From the cell containing the given text, extract its center point as (X, Y) coordinate. 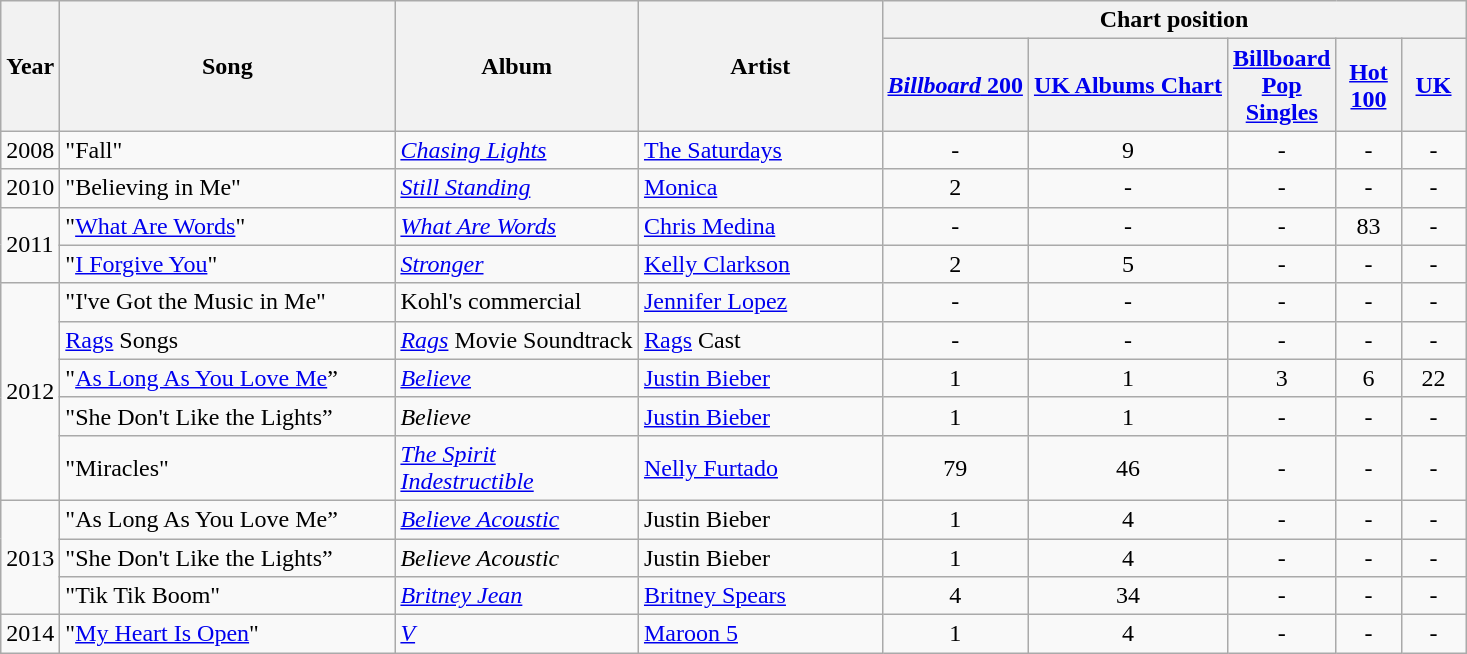
Billboard Pop Singles (1282, 85)
UK Albums Chart (1128, 85)
"Fall" (228, 150)
Chasing Lights (517, 150)
What Are Words (517, 226)
"Tik Tik Boom" (228, 596)
Maroon 5 (760, 634)
V (517, 634)
Kohl's commercial (517, 302)
5 (1128, 264)
Rags Songs (228, 340)
"My Heart Is Open" (228, 634)
Kelly Clarkson (760, 264)
79 (955, 468)
2014 (30, 634)
34 (1128, 596)
2013 (30, 557)
The Saturdays (760, 150)
Britney Jean (517, 596)
Chart position (1174, 20)
6 (1368, 378)
83 (1368, 226)
Stronger (517, 264)
Song (228, 66)
"I've Got the Music in Me" (228, 302)
Artist (760, 66)
"Believing in Me" (228, 188)
"I Forgive You" (228, 264)
Rags Movie Soundtrack (517, 340)
Rags Cast (760, 340)
2012 (30, 392)
Britney Spears (760, 596)
46 (1128, 468)
3 (1282, 378)
Jennifer Lopez (760, 302)
22 (1434, 378)
Monica (760, 188)
"What Are Words" (228, 226)
2011 (30, 245)
"Miracles" (228, 468)
Album (517, 66)
Nelly Furtado (760, 468)
Hot 100 (1368, 85)
Chris Medina (760, 226)
Year (30, 66)
2008 (30, 150)
The Spirit Indestructible (517, 468)
2010 (30, 188)
9 (1128, 150)
Still Standing (517, 188)
UK (1434, 85)
Billboard 200 (955, 85)
